Identify which cell holds the provided text, then report its (X, Y) central coordinate. 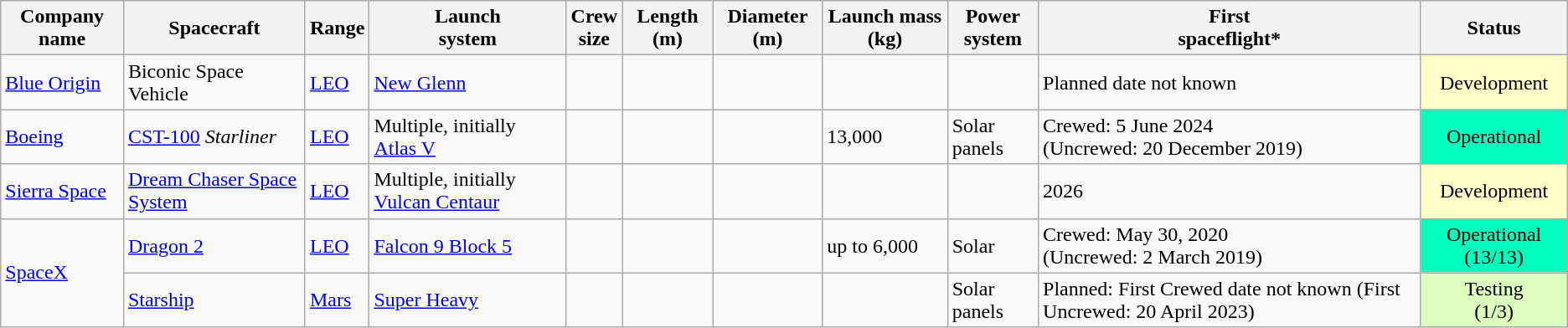
Crewed: 5 June 2024(Uncrewed: 20 December 2019) (1230, 137)
Solar (993, 246)
Dragon 2 (214, 246)
New Glenn (467, 82)
Super Heavy (467, 300)
Operational (1494, 137)
Biconic Space Vehicle (214, 82)
Length (m) (668, 28)
Blue Origin (62, 82)
Spacecraft (214, 28)
Testing(1/3) (1494, 300)
Powersystem (993, 28)
Falcon 9 Block 5 (467, 246)
Starship (214, 300)
CST-100 Starliner (214, 137)
Operational (13/13) (1494, 246)
Launchsystem (467, 28)
Crewed: May 30, 2020(Uncrewed: 2 March 2019) (1230, 246)
Multiple, initially Vulcan Centaur (467, 191)
13,000 (885, 137)
Company name (62, 28)
Planned: First Crewed date not known (First Uncrewed: 20 April 2023) (1230, 300)
Dream Chaser Space System (214, 191)
Range (337, 28)
up to 6,000 (885, 246)
Mars (337, 300)
Crewsize (595, 28)
SpaceX (62, 273)
Firstspaceflight* (1230, 28)
Multiple, initially Atlas V (467, 137)
Launch mass (kg) (885, 28)
2026 (1230, 191)
Boeing (62, 137)
Planned date not known (1230, 82)
Diameter (m) (767, 28)
Status (1494, 28)
Sierra Space (62, 191)
